Locate the cell with the specified text and output its [x, y] center coordinate. 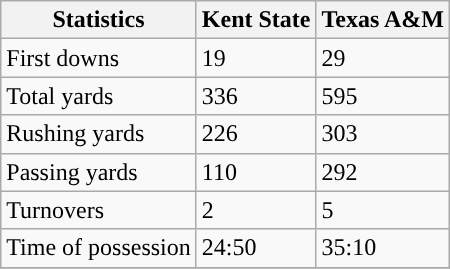
595 [383, 96]
5 [383, 210]
29 [383, 58]
Kent State [256, 20]
2 [256, 210]
First downs [99, 58]
24:50 [256, 248]
35:10 [383, 248]
Statistics [99, 20]
226 [256, 134]
Rushing yards [99, 134]
110 [256, 172]
336 [256, 96]
Passing yards [99, 172]
303 [383, 134]
Texas A&M [383, 20]
19 [256, 58]
Total yards [99, 96]
Turnovers [99, 210]
292 [383, 172]
Time of possession [99, 248]
